Identify which cell holds the provided text, then report its [X, Y] central coordinate. 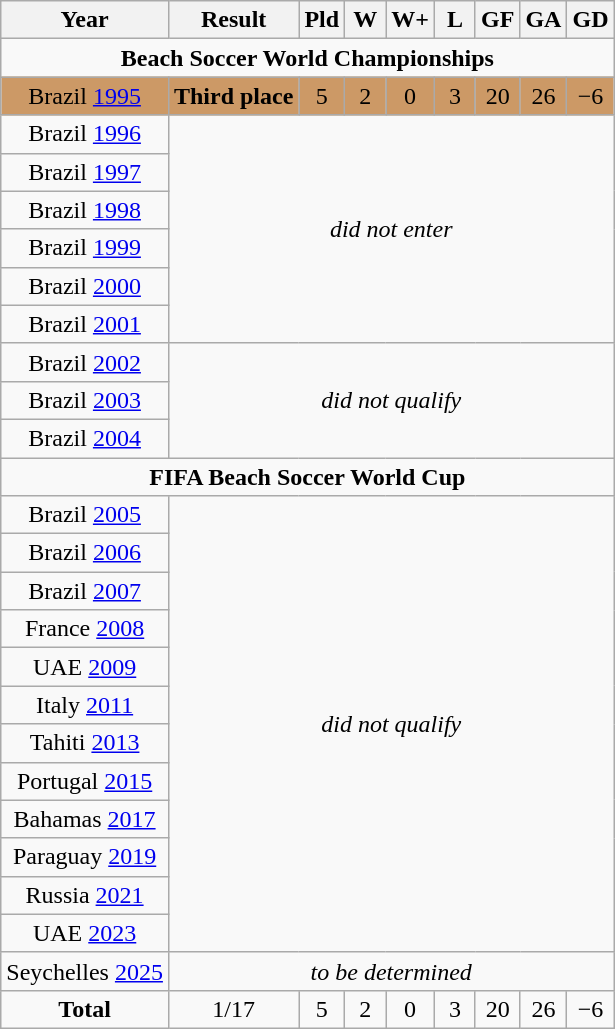
Brazil 2004 [85, 438]
GF [497, 20]
Brazil 1996 [85, 134]
Russia 2021 [85, 895]
Brazil 2001 [85, 324]
Brazil 2002 [85, 362]
Seychelles 2025 [85, 971]
Bahamas 2017 [85, 819]
L [454, 20]
Brazil 1997 [85, 172]
Brazil 2005 [85, 515]
Portugal 2015 [85, 781]
Paraguay 2019 [85, 857]
Tahiti 2013 [85, 743]
Beach Soccer World Championships [308, 58]
FIFA Beach Soccer World Cup [308, 477]
W [366, 20]
Pld [322, 20]
1/17 [233, 1009]
W+ [410, 20]
GD [590, 20]
Year [85, 20]
Brazil 2007 [85, 591]
Brazil 1999 [85, 248]
GA [544, 20]
Brazil 2003 [85, 400]
Brazil 2000 [85, 286]
Result [233, 20]
Italy 2011 [85, 705]
UAE 2009 [85, 667]
Brazil 1995 [85, 96]
to be determined [391, 971]
did not enter [391, 229]
Brazil 1998 [85, 210]
Third place [233, 96]
UAE 2023 [85, 933]
Total [85, 1009]
France 2008 [85, 629]
Brazil 2006 [85, 553]
